Detect which cell encompasses the target text, then output its [x, y] center coordinate. 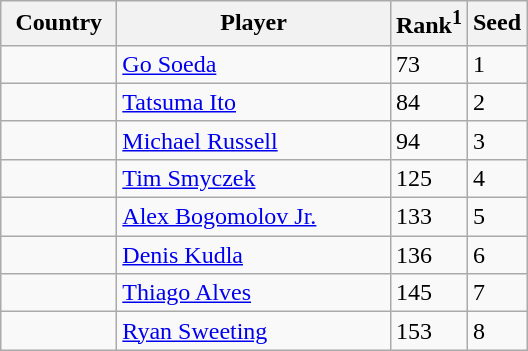
5 [496, 217]
133 [428, 217]
Ryan Sweeting [254, 331]
3 [496, 140]
Player [254, 24]
4 [496, 178]
153 [428, 331]
8 [496, 331]
Rank1 [428, 24]
Tatsuma Ito [254, 102]
145 [428, 293]
2 [496, 102]
Denis Kudla [254, 255]
Tim Smyczek [254, 178]
125 [428, 178]
1 [496, 64]
7 [496, 293]
73 [428, 64]
Michael Russell [254, 140]
6 [496, 255]
Go Soeda [254, 64]
Alex Bogomolov Jr. [254, 217]
Thiago Alves [254, 293]
Country [59, 24]
Seed [496, 24]
94 [428, 140]
84 [428, 102]
136 [428, 255]
